Determine the [X, Y] coordinate at the center of the cell enclosing the given text.  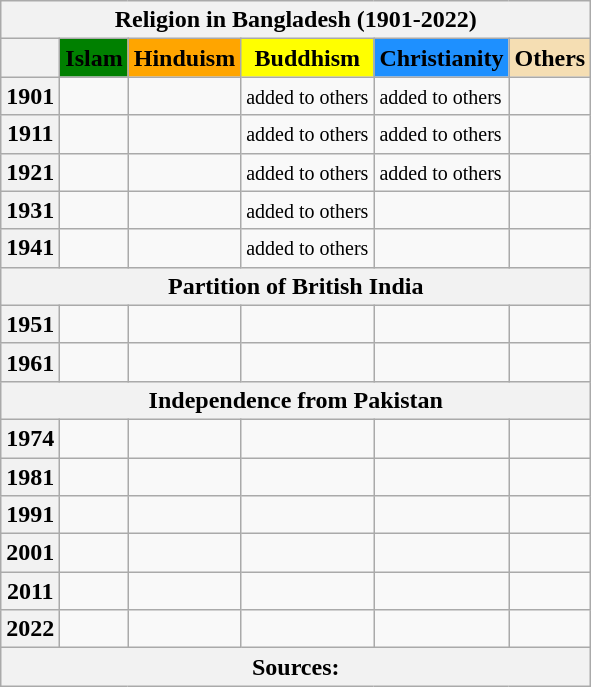
1981 [30, 477]
1974 [30, 438]
1931 [30, 210]
Independence from Pakistan [296, 400]
1961 [30, 362]
Partition of British India [296, 286]
Buddhism [308, 58]
1901 [30, 96]
Hinduism [184, 58]
1951 [30, 324]
2001 [30, 553]
Others [550, 58]
Religion in Bangladesh (1901-2022) [296, 20]
1921 [30, 172]
1941 [30, 248]
Christianity [442, 58]
2011 [30, 591]
1911 [30, 134]
1991 [30, 515]
2022 [30, 629]
Sources: [296, 667]
Islam [94, 58]
